Find where the given text appears and provide that cell's center as (x, y) coordinate. 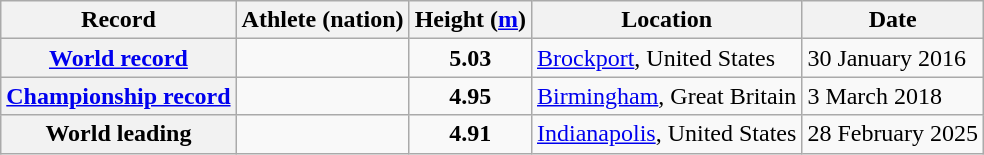
Height (m) (470, 20)
28 February 2025 (893, 134)
Brockport, United States (666, 58)
Location (666, 20)
Athlete (nation) (322, 20)
World leading (118, 134)
Record (118, 20)
4.95 (470, 96)
4.91 (470, 134)
Indianapolis, United States (666, 134)
3 March 2018 (893, 96)
Date (893, 20)
World record (118, 58)
30 January 2016 (893, 58)
Championship record (118, 96)
5.03 (470, 58)
Birmingham, Great Britain (666, 96)
